Locate the cell with the specified text and output its [X, Y] center coordinate. 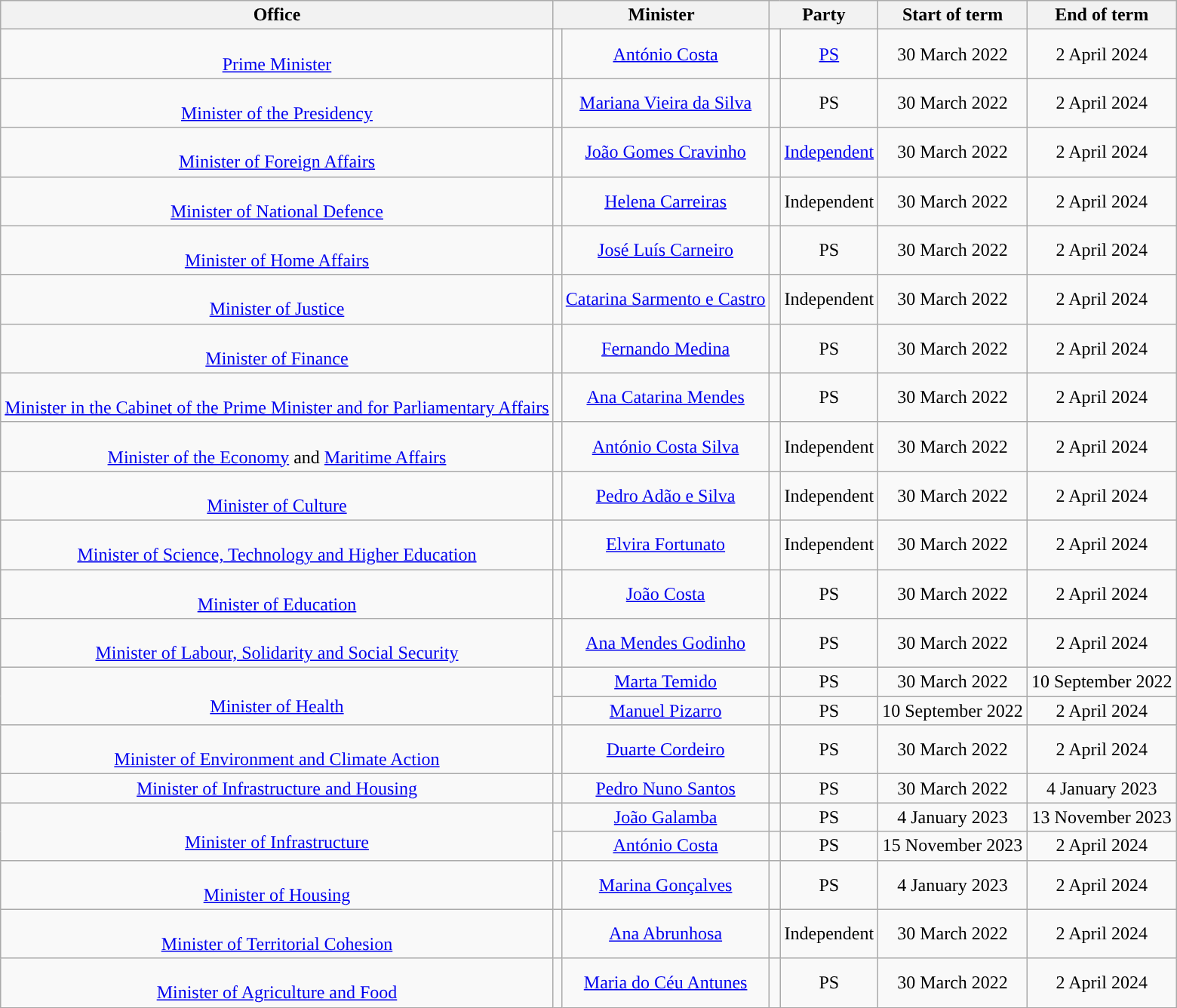
Minister of Home Affairs [277, 250]
Office [277, 15]
Catarina Sarmento e Castro [665, 299]
Minister [661, 15]
António Costa Silva [665, 447]
Fernando Medina [665, 349]
João Costa [665, 593]
João Galamba [665, 817]
Pedro Adão e Silva [665, 495]
Marta Temido [665, 682]
Minister of Environment and Climate Action [277, 750]
Minister of the Presidency [277, 103]
Minister of Infrastructure and Housing [277, 788]
15 November 2023 [953, 846]
Ana Mendes Godinho [665, 643]
Minister of Science, Technology and Higher Education [277, 545]
Ana Abrunhosa [665, 934]
Manuel Pizarro [665, 711]
Start of term [953, 15]
Minister of Education [277, 593]
Mariana Vieira da Silva [665, 103]
José Luís Carneiro [665, 250]
Minister of Health [277, 696]
13 November 2023 [1102, 817]
Minister of Justice [277, 299]
Minister of National Defence [277, 201]
Marina Gonçalves [665, 884]
Minister of Agriculture and Food [277, 982]
Minister of Housing [277, 884]
End of term [1102, 15]
Duarte Cordeiro [665, 750]
Minister of the Economy and Maritime Affairs [277, 447]
Party [824, 15]
Minister of Finance [277, 349]
Minister of Territorial Cohesion [277, 934]
Minister of Foreign Affairs [277, 152]
Helena Carreiras [665, 201]
Minister of Labour, Solidarity and Social Security [277, 643]
Prime Minister [277, 54]
Pedro Nuno Santos [665, 788]
Ana Catarina Mendes [665, 397]
Minister of Infrastructure [277, 831]
Minister of Culture [277, 495]
Minister in the Cabinet of the Prime Minister and for Parliamentary Affairs [277, 397]
Elvira Fortunato [665, 545]
Maria do Céu Antunes [665, 982]
João Gomes Cravinho [665, 152]
